Extract the [X, Y] coordinate from the center of the cell holding the provided text.  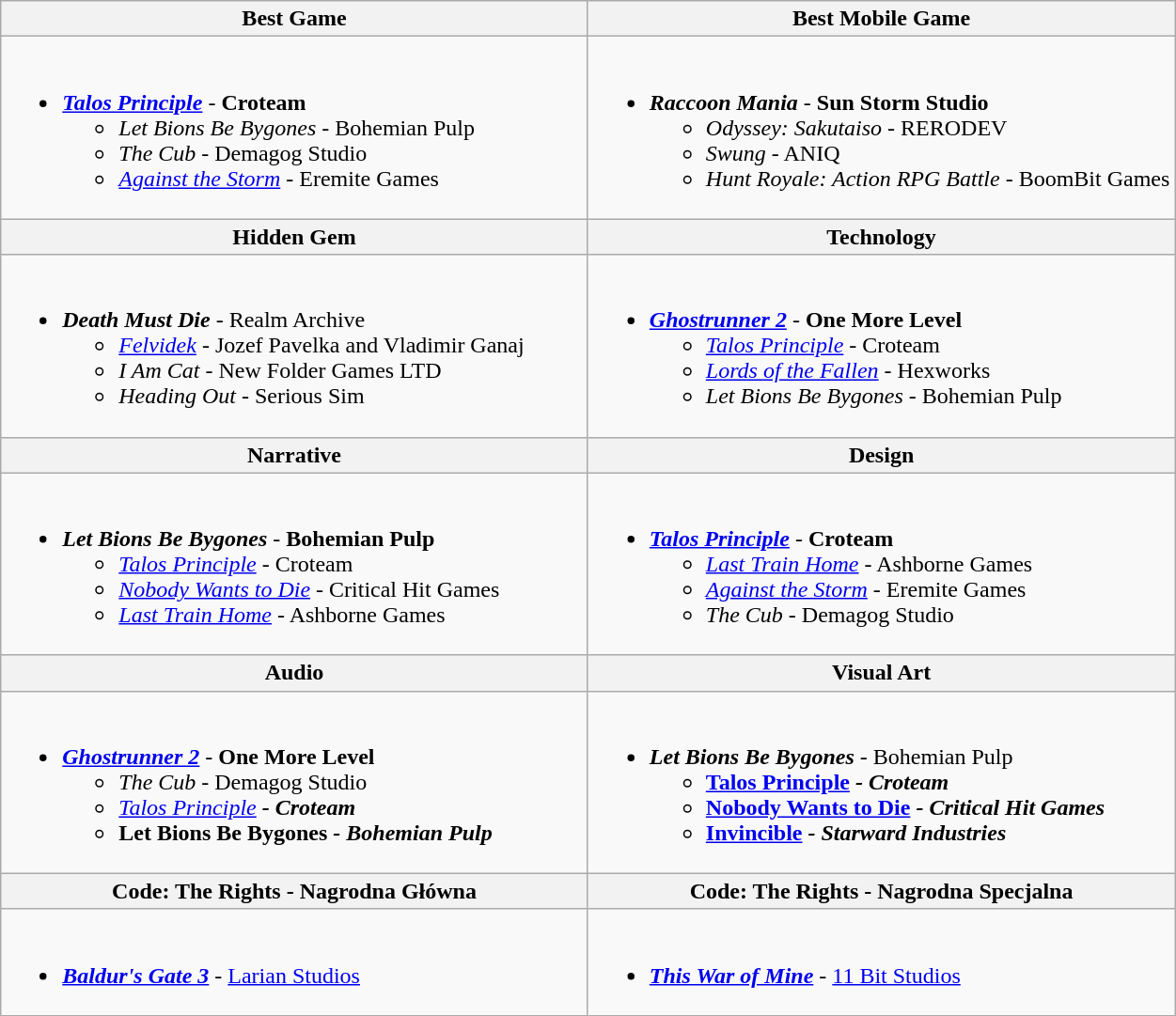
Narrative [295, 455]
Visual Art [882, 673]
Best Game [295, 19]
Ghostrunner 2 - One More Level Talos Principle - Croteam Lords of the Fallen - Hexworks Let Bions Be Bygones - Bohemian Pulp [882, 346]
Baldur's Gate 3 - Larian Studios [295, 962]
Code: The Rights - Nagrodna Specjalna [882, 891]
Hidden Gem [295, 237]
Let Bions Be Bygones - Bohemian Pulp Talos Principle - Croteam Nobody Wants to Die - Critical Hit Games Invincible - Starward Industries [882, 782]
This War of Mine - 11 Bit Studios [882, 962]
Raccoon Mania - Sun Storm Studio Odyssey: Sakutaiso - RERODEV Swung - ANIQ Hunt Royale: Action RPG Battle - BoomBit Games [882, 128]
Ghostrunner 2 - One More Level The Cub - Demagog Studio Talos Principle - Croteam Let Bions Be Bygones - Bohemian Pulp [295, 782]
Talos Principle - Croteam Let Bions Be Bygones - Bohemian Pulp The Cub - Demagog Studio Against the Storm - Eremite Games [295, 128]
Design [882, 455]
Best Mobile Game [882, 19]
Code: The Rights - Nagrodna Główna [295, 891]
Audio [295, 673]
Talos Principle - Croteam Last Train Home - Ashborne Games Against the Storm - Eremite Games The Cub - Demagog Studio [882, 564]
Death Must Die - Realm Archive Felvidek - Jozef Pavelka and Vladimir Ganaj I Am Cat - New Folder Games LTD Heading Out - Serious Sim [295, 346]
Let Bions Be Bygones - Bohemian Pulp Talos Principle - Croteam Nobody Wants to Die - Critical Hit Games Last Train Home - Ashborne Games [295, 564]
Technology [882, 237]
